Scan for the cell matching the given text and deliver its [x, y] coordinate at center. 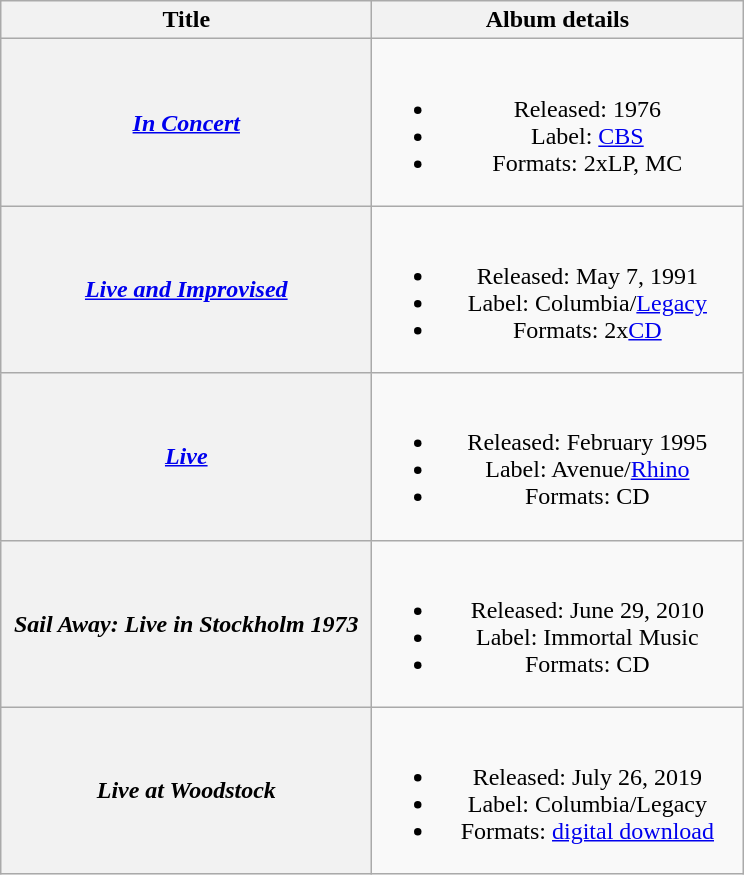
Released: February 1995Label: Avenue/RhinoFormats: CD [558, 456]
Sail Away: Live in Stockholm 1973 [186, 624]
Live at Woodstock [186, 790]
Released: June 29, 2010Label: Immortal MusicFormats: CD [558, 624]
Live [186, 456]
Released: 1976Label: CBSFormats: 2xLP, MC [558, 122]
Album details [558, 20]
Released: May 7, 1991Label: Columbia/LegacyFormats: 2xCD [558, 290]
Live and Improvised [186, 290]
Released: July 26, 2019Label: Columbia/LegacyFormats: digital download [558, 790]
Title [186, 20]
In Concert [186, 122]
